From the cell containing the given text, extract its center point as (X, Y) coordinate. 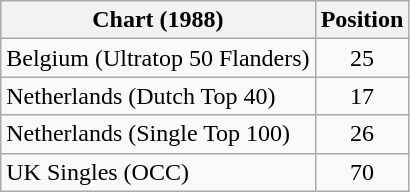
25 (362, 58)
17 (362, 96)
Netherlands (Single Top 100) (158, 134)
70 (362, 172)
UK Singles (OCC) (158, 172)
Belgium (Ultratop 50 Flanders) (158, 58)
Netherlands (Dutch Top 40) (158, 96)
Position (362, 20)
26 (362, 134)
Chart (1988) (158, 20)
